Determine the (X, Y) coordinate at the center of the cell enclosing the given text.  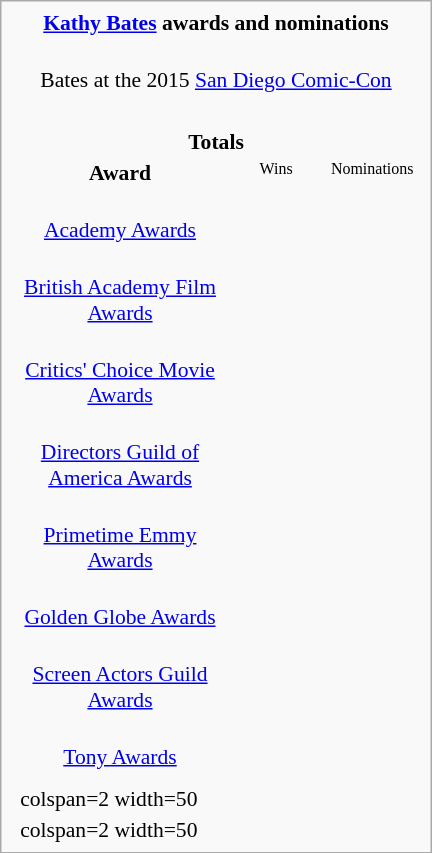
Academy Awards (120, 217)
Kathy Bates awards and nominations (216, 23)
Award (120, 173)
Totals (216, 141)
Nominations (372, 173)
Screen Actors Guild Awards (120, 674)
Wins (276, 173)
Primetime Emmy Awards (120, 535)
Critics' Choice Movie Awards (120, 370)
Tony Awards (120, 744)
Bates at the 2015 San Diego Comic-Con (216, 67)
Golden Globe Awards (120, 604)
Directors Guild of America Awards (120, 452)
British Academy Film Awards (120, 287)
